Pinpoint the cell where the given text exists, returning its [X, Y] midpoint coordinate. 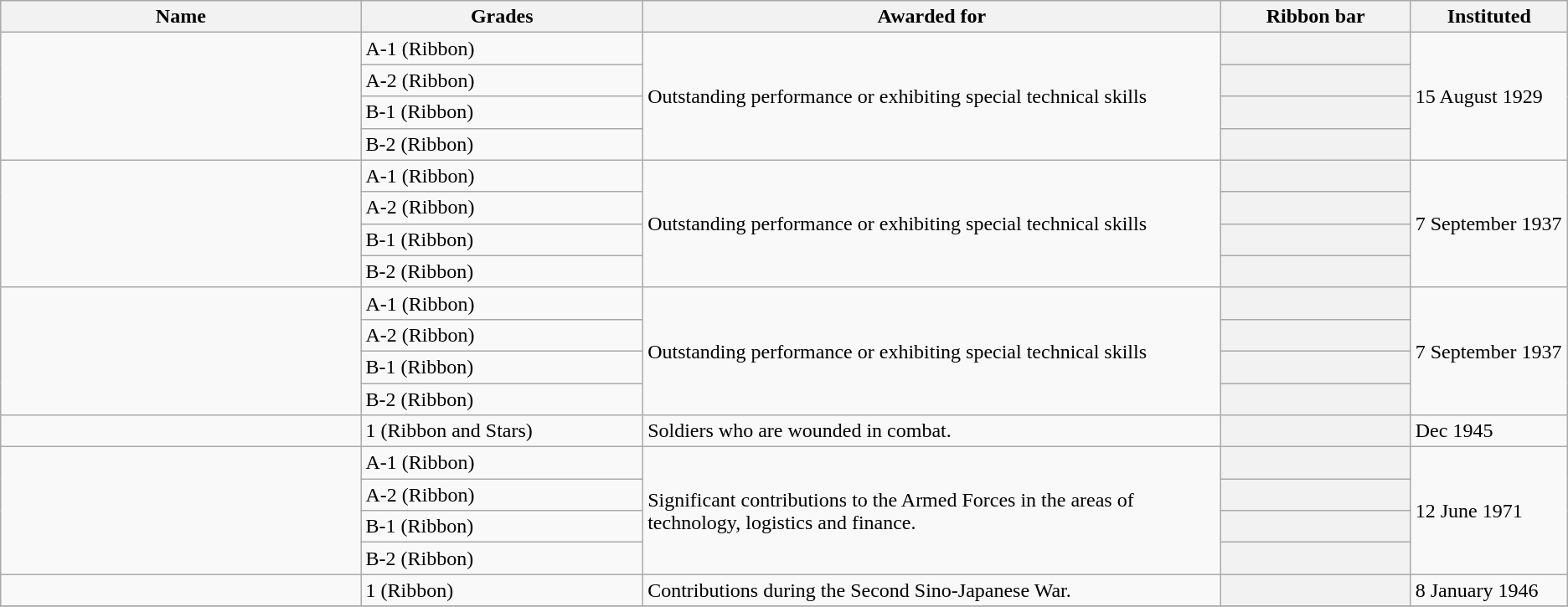
1 (Ribbon) [503, 590]
12 June 1971 [1489, 511]
15 August 1929 [1489, 96]
Significant contributions to the Armed Forces in the areas of technology, logistics and finance. [932, 511]
Contributions during the Second Sino-Japanese War. [932, 590]
1 (Ribbon and Stars) [503, 431]
Dec 1945 [1489, 431]
Awarded for [932, 17]
Instituted [1489, 17]
Ribbon bar [1315, 17]
Soldiers who are wounded in combat. [932, 431]
Grades [503, 17]
8 January 1946 [1489, 590]
Name [181, 17]
